Capture the cell that displays the provided text and extract its [x, y] central coordinate. 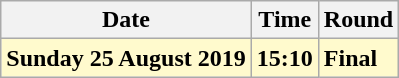
Date [126, 20]
Time [284, 20]
15:10 [284, 58]
Sunday 25 August 2019 [126, 58]
Round [358, 20]
Final [358, 58]
